Identify which cell holds the provided text, then report its [X, Y] central coordinate. 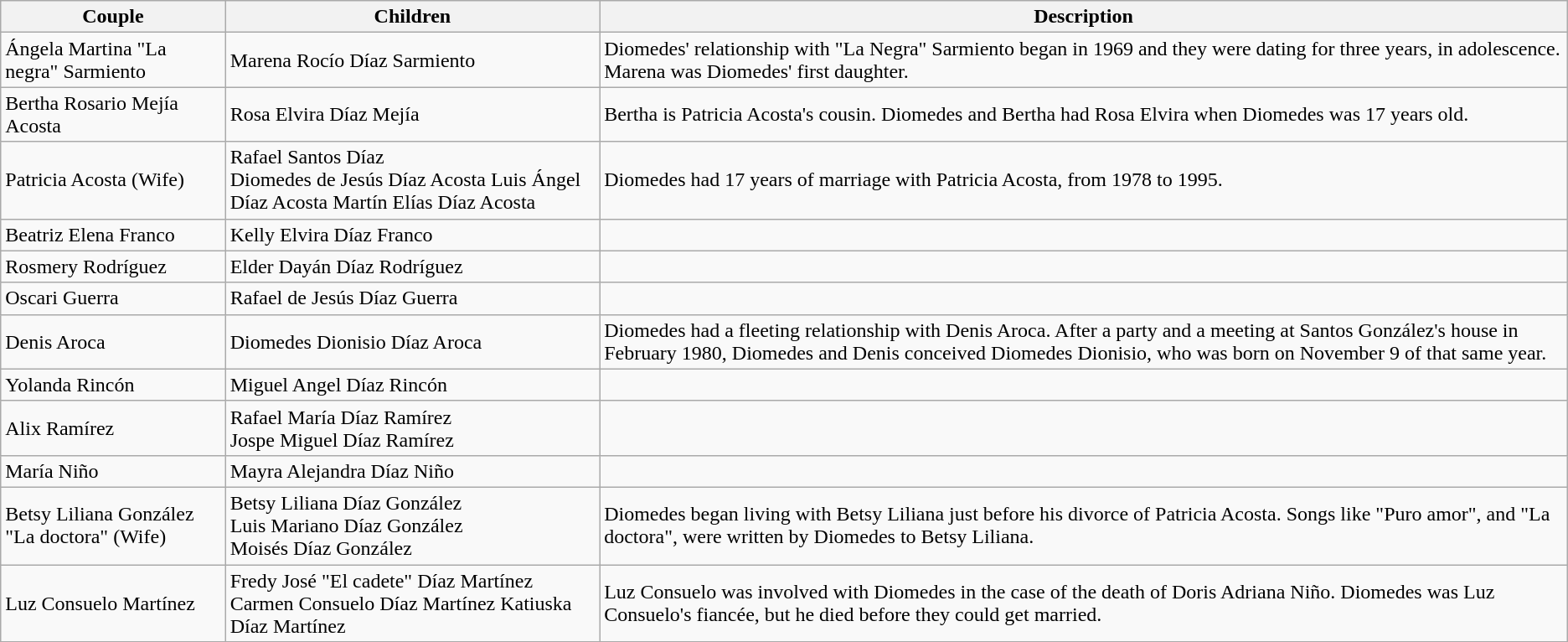
Elder Dayán Díaz Rodríguez [412, 267]
Ángela Martina "La negra" Sarmiento [113, 60]
Rosmery Rodríguez [113, 267]
Oscari Guerra [113, 298]
Rafael de Jesús Díaz Guerra [412, 298]
Diomedes Dionisio Díaz Aroca [412, 342]
Betsy Liliana González "La doctora" (Wife) [113, 526]
Kelly Elvira Díaz Franco [412, 235]
Patricia Acosta (Wife) [113, 180]
Rafael María Díaz RamírezJospe Miguel Díaz Ramírez [412, 427]
Yolanda Rincón [113, 385]
Fredy José "El cadete" Díaz MartínezCarmen Consuelo Díaz Martínez Katiuska Díaz Martínez [412, 603]
Luz Consuelo Martínez [113, 603]
María Niño [113, 471]
Rosa Elvira Díaz Mejía [412, 114]
Bertha is Patricia Acosta's cousin. Diomedes and Bertha had Rosa Elvira when Diomedes was 17 years old. [1084, 114]
Diomedes had 17 years of marriage with Patricia Acosta, from 1978 to 1995. [1084, 180]
Marena Rocío Díaz Sarmiento [412, 60]
Alix Ramírez [113, 427]
Mayra Alejandra Díaz Niño [412, 471]
Couple [113, 17]
Description [1084, 17]
Betsy Liliana Díaz GonzálezLuis Mariano Díaz GonzálezMoisés Díaz González [412, 526]
Rafael Santos DíazDiomedes de Jesús Díaz Acosta Luis Ángel Díaz Acosta Martín Elías Díaz Acosta [412, 180]
Miguel Angel Díaz Rincón [412, 385]
Bertha Rosario Mejía Acosta [113, 114]
Children [412, 17]
Beatriz Elena Franco [113, 235]
Denis Aroca [113, 342]
